Locate the cell with the specified text and output its (X, Y) center coordinate. 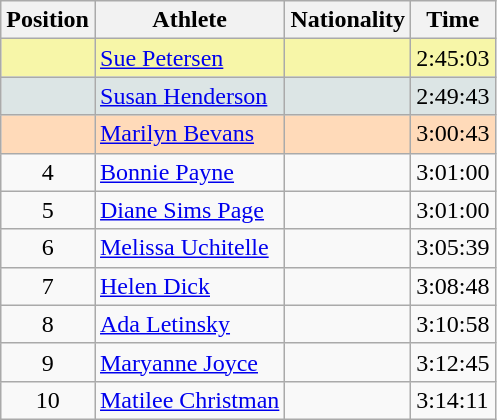
2:49:43 (453, 96)
8 (48, 324)
Time (453, 20)
6 (48, 248)
3:14:11 (453, 400)
Bonnie Payne (189, 172)
Helen Dick (189, 286)
Matilee Christman (189, 400)
5 (48, 210)
Melissa Uchitelle (189, 248)
3:00:43 (453, 134)
3:12:45 (453, 362)
7 (48, 286)
Maryanne Joyce (189, 362)
2:45:03 (453, 58)
Position (48, 20)
9 (48, 362)
Diane Sims Page (189, 210)
Sue Petersen (189, 58)
Marilyn Bevans (189, 134)
Athlete (189, 20)
Nationality (348, 20)
3:08:48 (453, 286)
4 (48, 172)
3:05:39 (453, 248)
10 (48, 400)
3:10:58 (453, 324)
Ada Letinsky (189, 324)
Susan Henderson (189, 96)
